Scan for the cell matching the given text and deliver its [x, y] coordinate at center. 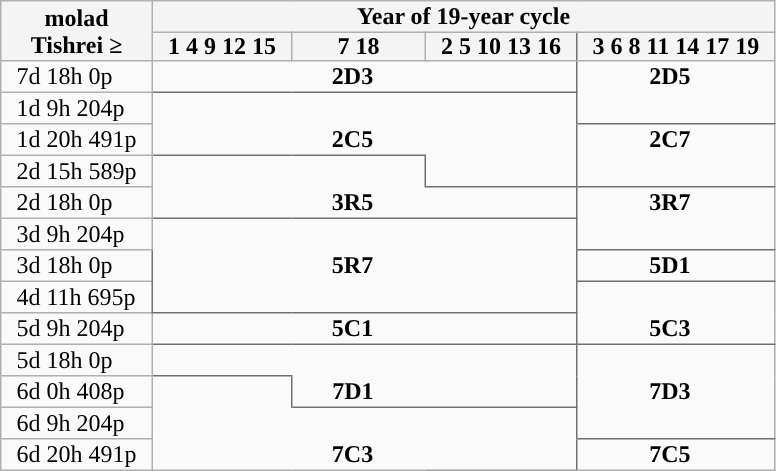
2C7 [676, 140]
2 5 10 13 16 [501, 46]
2D5 [676, 77]
7C5 [676, 455]
6d 9h 204p [77, 423]
5D1 [676, 266]
2D3 [359, 77]
3R5 [359, 203]
7D1 [359, 392]
1d 9h 204p [77, 108]
5C1 [359, 329]
3d 9h 204p [77, 234]
7 18 [359, 46]
Year of 19-year cycle [464, 17]
5d 9h 204p [77, 329]
4d 11h 695p [77, 297]
7d 18h 0p [77, 77]
1 4 9 12 15 [222, 46]
5C3 [676, 329]
6d 0h 408p [77, 392]
6d 20h 491p [77, 455]
3 6 8 11 14 17 19 [676, 46]
molad Tishrei ≥ [77, 31]
7C3 [359, 455]
2C5 [359, 140]
3d 18h 0p [77, 266]
7D3 [676, 392]
2d 18h 0p [77, 203]
5R7 [359, 265]
3R7 [676, 203]
1d 20h 491p [77, 140]
5d 18h 0p [77, 360]
2d 15h 589p [77, 171]
